Return [x, y] of the center of cell containing provided text 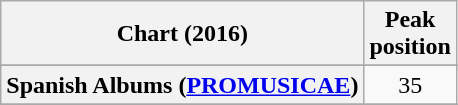
35 [410, 85]
Peak position [410, 34]
Chart (2016) [182, 34]
Spanish Albums (PROMUSICAE) [182, 85]
